Return [x, y] of the center of cell containing provided text 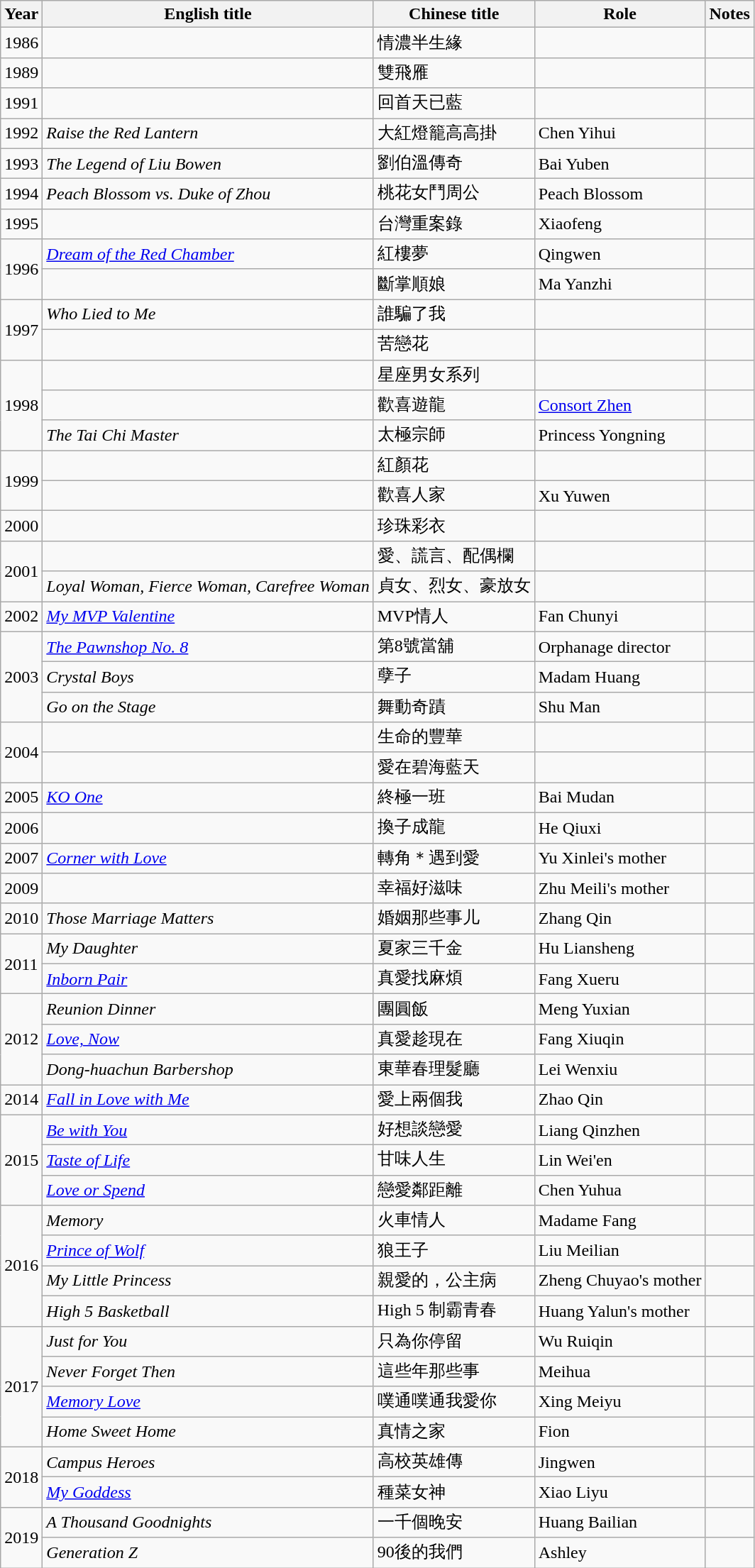
Orphanage director [620, 647]
1993 [21, 163]
Dream of the Red Chamber [208, 254]
星座男女系列 [454, 375]
Bai Yuben [620, 163]
Liu Meilian [620, 1250]
幸福好滋味 [454, 888]
東華春理髮廳 [454, 1070]
紅顏花 [454, 465]
Xu Yuwen [620, 495]
Reunion Dinner [208, 1009]
High 5 制霸青春 [454, 1311]
誰騙了我 [454, 315]
大紅燈籠高高掛 [454, 133]
Yu Xinlei's mother [620, 858]
1992 [21, 133]
Shu Man [620, 707]
Huang Yalun's mother [620, 1311]
Qingwen [620, 254]
2015 [21, 1160]
Lei Wenxiu [620, 1070]
2001 [21, 570]
English title [208, 14]
2017 [21, 1386]
Zhao Qin [620, 1100]
Peach Blossom vs. Duke of Zhou [208, 194]
2018 [21, 1477]
只為你停留 [454, 1341]
Taste of Life [208, 1161]
換子成龍 [454, 827]
2007 [21, 858]
舞動奇蹟 [454, 707]
甘味人生 [454, 1161]
Be with You [208, 1130]
Xing Meiyu [620, 1402]
2010 [21, 918]
Just for You [208, 1341]
苦戀花 [454, 345]
Ashley [620, 1552]
Zhu Meili's mother [620, 888]
Hu Liansheng [620, 949]
2003 [21, 677]
He Qiuxi [620, 827]
Chinese title [454, 14]
Huang Bailian [620, 1523]
雙飛雁 [454, 72]
My Little Princess [208, 1281]
Zhang Qin [620, 918]
回首天已藍 [454, 104]
2004 [21, 752]
Raise the Red Lantern [208, 133]
2014 [21, 1100]
這些年那些事 [454, 1372]
Role [620, 14]
婚姻那些事儿 [454, 918]
1999 [21, 481]
高校英雄傳 [454, 1462]
2011 [21, 964]
Those Marriage Matters [208, 918]
The Tai Chi Master [208, 436]
1998 [21, 405]
High 5 Basketball [208, 1311]
Madame Fang [620, 1220]
Bai Mudan [620, 797]
Chen Yuhua [620, 1191]
Fion [620, 1432]
Who Lied to Me [208, 315]
2000 [21, 526]
Campus Heroes [208, 1462]
真愛找麻煩 [454, 979]
情濃半生緣 [454, 43]
種菜女神 [454, 1493]
1995 [21, 224]
Fall in Love with Me [208, 1100]
真情之家 [454, 1432]
Meihua [620, 1372]
戀愛鄰距離 [454, 1191]
劉伯溫傳奇 [454, 163]
Consort Zhen [620, 406]
2009 [21, 888]
Dong-huachun Barbershop [208, 1070]
紅樓夢 [454, 254]
Go on the Stage [208, 707]
珍珠彩衣 [454, 526]
1989 [21, 72]
夏家三千金 [454, 949]
Memory [208, 1220]
Ma Yanzhi [620, 284]
2016 [21, 1266]
愛在碧海藍天 [454, 768]
團圓飯 [454, 1009]
歡喜遊龍 [454, 406]
Home Sweet Home [208, 1432]
Never Forget Then [208, 1372]
Madam Huang [620, 677]
Fan Chunyi [620, 617]
Memory Love [208, 1402]
2012 [21, 1039]
噗通噗通我愛你 [454, 1402]
台灣重案錄 [454, 224]
Xiao Liyu [620, 1493]
貞女、烈女、豪放女 [454, 586]
桃花女鬥周公 [454, 194]
火車情人 [454, 1220]
Meng Yuxian [620, 1009]
Inborn Pair [208, 979]
90後的我們 [454, 1552]
愛、謊言、配偶欄 [454, 556]
Notes [729, 14]
歡喜人家 [454, 495]
2005 [21, 797]
終極一班 [454, 797]
Love, Now [208, 1039]
Love or Spend [208, 1191]
My Daughter [208, 949]
狼王子 [454, 1250]
MVP情人 [454, 617]
Lin Wei'en [620, 1161]
The Pawnshop No. 8 [208, 647]
Zheng Chuyao's mother [620, 1281]
斷掌順娘 [454, 284]
Liang Qinzhen [620, 1130]
Princess Yongning [620, 436]
My MVP Valentine [208, 617]
1991 [21, 104]
Chen Yihui [620, 133]
1996 [21, 270]
Peach Blossom [620, 194]
Fang Xueru [620, 979]
Year [21, 14]
Fang Xiuqin [620, 1039]
太極宗師 [454, 436]
The Legend of Liu Bowen [208, 163]
Xiaofeng [620, 224]
A Thousand Goodnights [208, 1523]
親愛的，公主病 [454, 1281]
轉角＊遇到愛 [454, 858]
1986 [21, 43]
Corner with Love [208, 858]
Generation Z [208, 1552]
Jingwen [620, 1462]
一千個晚安 [454, 1523]
2006 [21, 827]
真愛趁現在 [454, 1039]
2002 [21, 617]
好想談戀愛 [454, 1130]
Loyal Woman, Fierce Woman, Carefree Woman [208, 586]
My Goddess [208, 1493]
生命的豐華 [454, 738]
第8號當舖 [454, 647]
Crystal Boys [208, 677]
1997 [21, 329]
Prince of Wolf [208, 1250]
愛上兩個我 [454, 1100]
Wu Ruiqin [620, 1341]
孽子 [454, 677]
2019 [21, 1537]
KO One [208, 797]
1994 [21, 194]
